Return the [x, y] coordinate for the center point of the cell that contains the specified text.  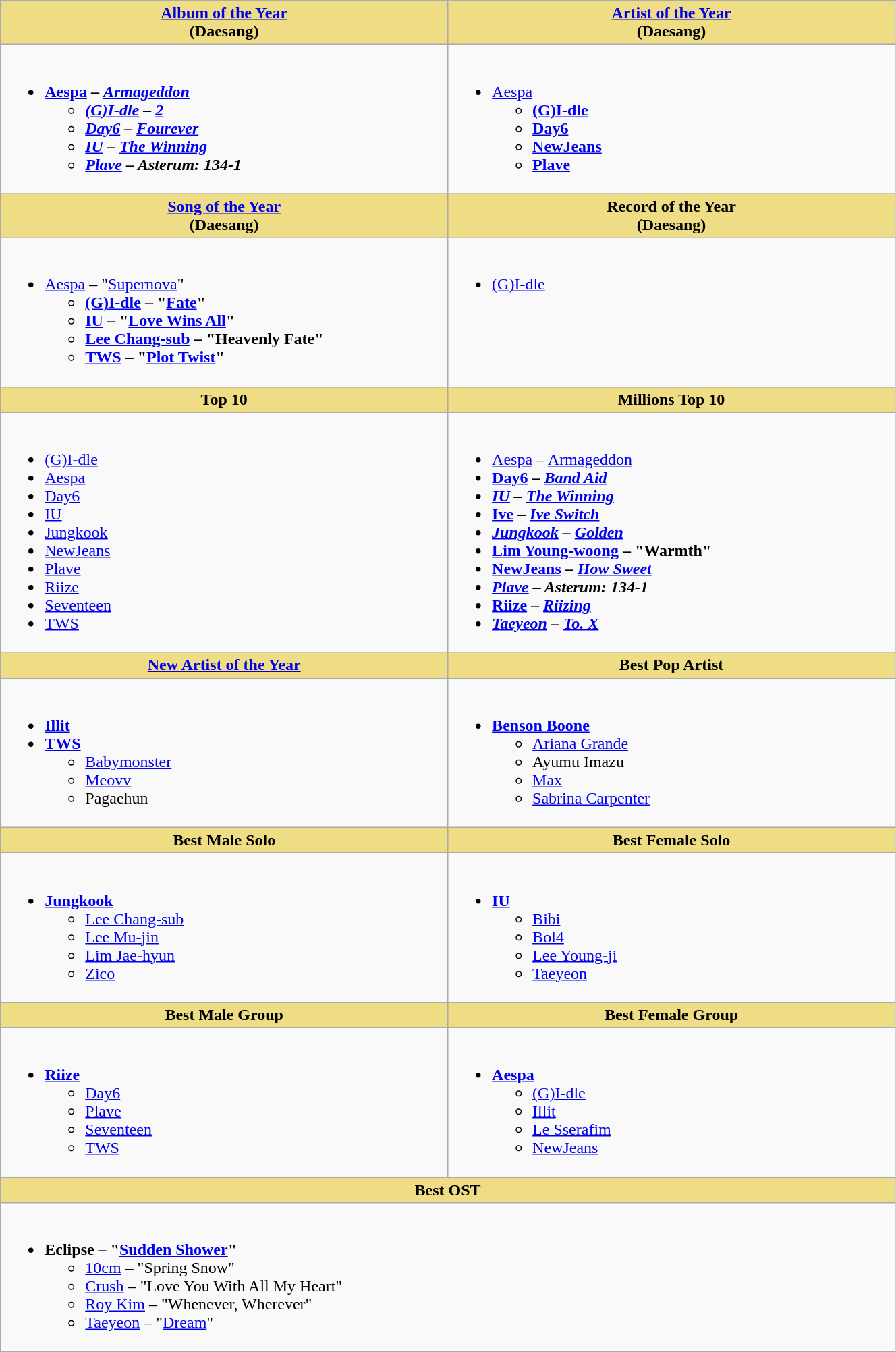
Best OST [448, 1189]
Song of the Year(Daesang) [224, 216]
Best Female Solo [672, 840]
Eclipse – "Sudden Shower" 10cm – "Spring Snow" Crush – "Love You With All My Heart" Roy Kim – "Whenever, Wherever" Taeyeon – "Dream" [448, 1278]
Best Female Group [672, 1015]
Artist of the Year(Daesang) [672, 23]
IUBibiBol4Lee Young-jiTaeyeon [672, 927]
(G)I-dle [672, 312]
Millions Top 10 [672, 399]
RiizeDay6PlaveSeventeenTWS [224, 1102]
JungkookLee Chang-subLee Mu-jinLim Jae-hyunZico [224, 927]
Best Male Solo [224, 840]
(G)I-dleAespaDay6IUJungkookNewJeansPlaveRiizeSeventeenTWS [224, 532]
Benson BooneAriana GrandeAyumu ImazuMaxSabrina Carpenter [672, 753]
Record of the Year(Daesang) [672, 216]
Best Male Group [224, 1015]
New Artist of the Year [224, 665]
IllitTWSBabymonsterMeovvPagaehun [224, 753]
Best Pop Artist [672, 665]
Aespa(G)I-dleDay6NewJeansPlave [672, 119]
Aespa(G)I-dleIllitLe SserafimNewJeans [672, 1102]
Aespa – "Supernova"(G)I-dle – "Fate"IU – "Love Wins All"Lee Chang-sub – "Heavenly Fate"TWS – "Plot Twist" [224, 312]
Album of the Year(Daesang) [224, 23]
Aespa – Armageddon(G)I-dle – 2Day6 – FoureverIU – The WinningPlave – Asterum: 134-1 [224, 119]
Top 10 [224, 399]
